Provide the [x, y] coordinate of the cell's center where the given text is located.  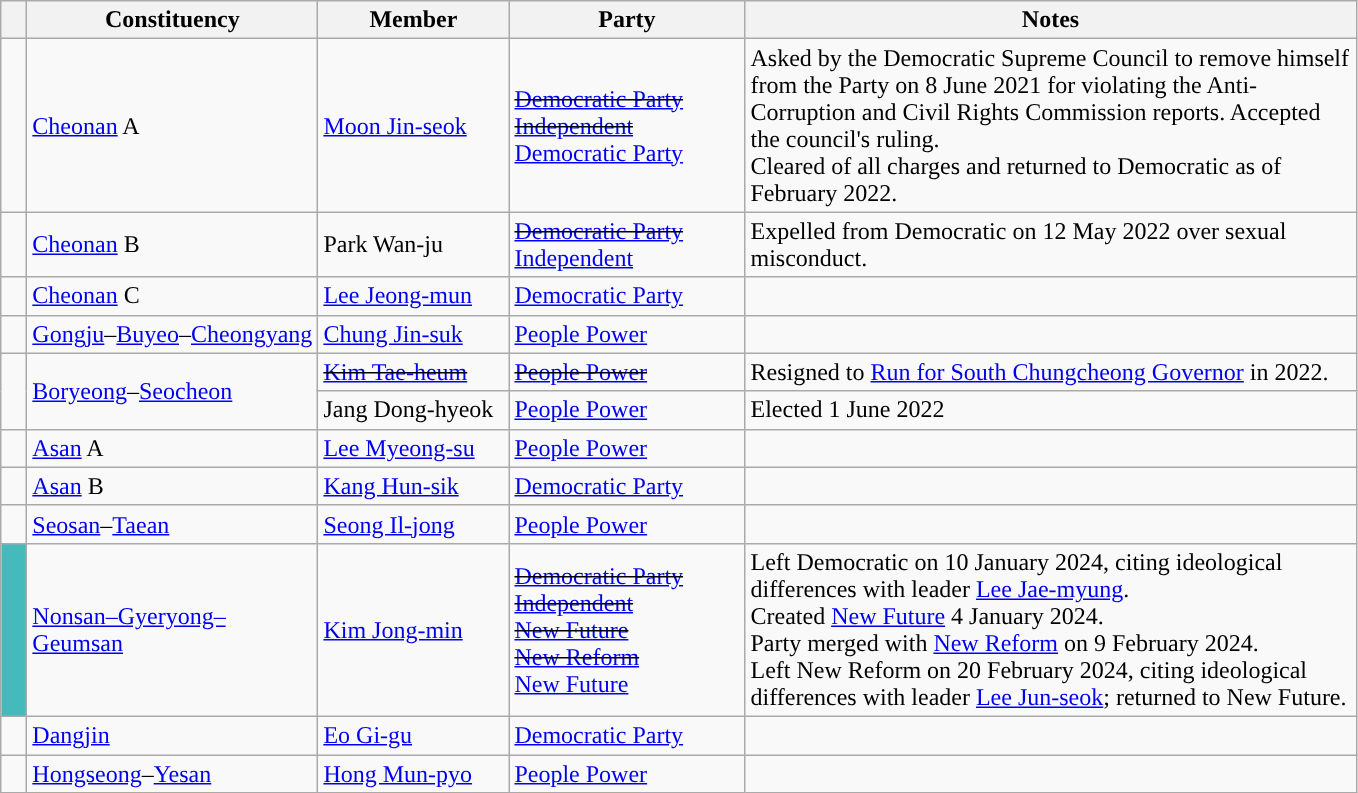
Asan A [172, 448]
Elected 1 June 2022 [1050, 410]
Hong Mun-pyo [414, 773]
Gongju–Buyeo–Cheongyang [172, 334]
Seosan–Taean [172, 524]
Cheonan B [172, 244]
Hongseong–Yesan [172, 773]
Chung Jin-suk [414, 334]
Eo Gi-gu [414, 735]
Dangjin [172, 735]
Expelled from Democratic on 12 May 2022 over sexual misconduct. [1050, 244]
Resigned to Run for South Chungcheong Governor in 2022. [1050, 372]
Park Wan-ju [414, 244]
Nonsan–Gyeryong–Geumsan [172, 630]
Cheonan A [172, 126]
Lee Myeong-su [414, 448]
Seong Il-jong [414, 524]
Jang Dong-hyeok [414, 410]
Democratic Party Independent [627, 244]
Constituency [172, 20]
Moon Jin-seok [414, 126]
Democratic Party IndependentNew Future New ReformNew Future [627, 630]
Notes [1050, 20]
Kim Jong-min [414, 630]
Kang Hun-sik [414, 486]
Cheonan C [172, 296]
Kim Tae-heum [414, 372]
Boryeong–Seocheon [172, 391]
Member [414, 20]
Party [627, 20]
Democratic PartyIndependentDemocratic Party [627, 126]
Asan B [172, 486]
Lee Jeong-mun [414, 296]
